Pinpoint the cell where the given text exists, returning its (X, Y) midpoint coordinate. 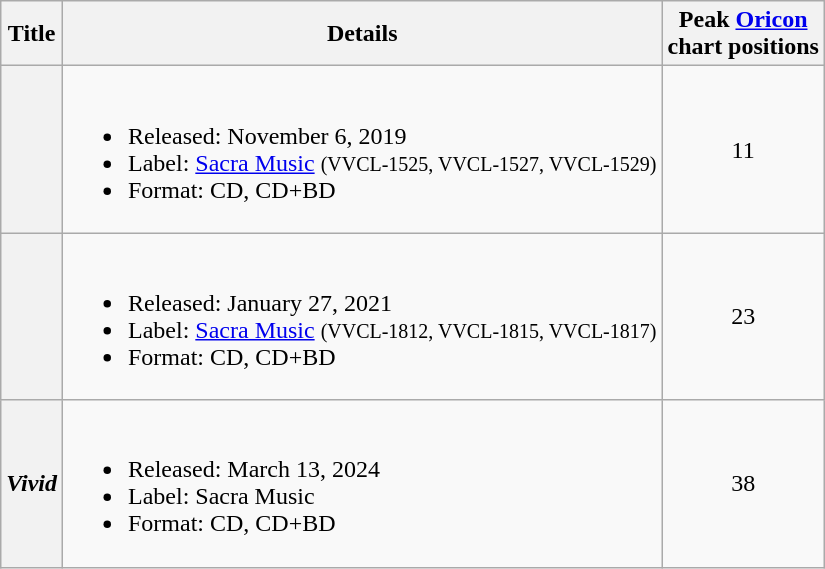
Peak Oricon chart positions (743, 34)
Released: March 13, 2024Label: Sacra MusicFormat: CD, CD+BD (362, 484)
38 (743, 484)
Vivid (32, 484)
Title (32, 34)
Details (362, 34)
11 (743, 150)
Released: January 27, 2021Label: Sacra Music (VVCL-1812, VVCL-1815, VVCL-1817)Format: CD, CD+BD (362, 316)
23 (743, 316)
Released: November 6, 2019Label: Sacra Music (VVCL-1525, VVCL-1527, VVCL-1529)Format: CD, CD+BD (362, 150)
